For the text-containing cell, return its midpoint in (X, Y) coordinate format. 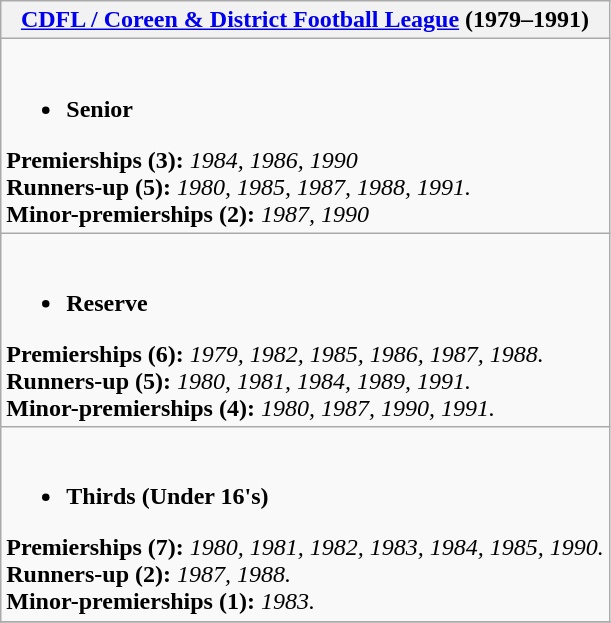
SeniorPremierships (3): 1984, 1986, 1990Runners-up (5): 1980, 1985, 1987, 1988, 1991.Minor-premierships (2): 1987, 1990 (306, 136)
CDFL / Coreen & District Football League (1979–1991) (306, 20)
Thirds (Under 16's)Premierships (7): 1980, 1981, 1982, 1983, 1984, 1985, 1990.Runners-up (2): 1987, 1988.Minor-premierships (1): 1983. (306, 524)
